Detect which cell encompasses the target text, then output its (X, Y) center coordinate. 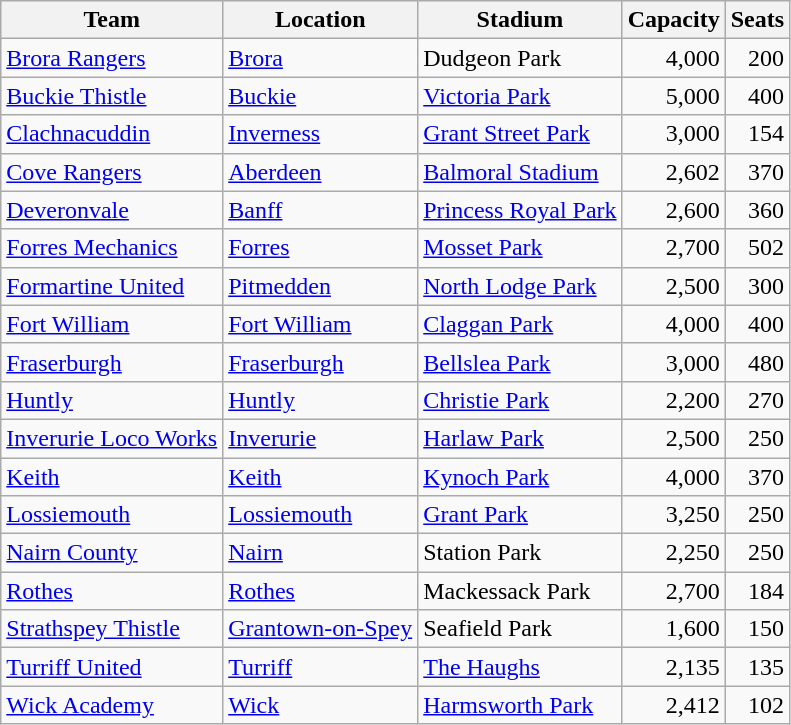
Grant Park (520, 515)
Station Park (520, 553)
Deveronvale (112, 210)
Formartine United (112, 286)
Grantown-on-Spey (320, 629)
Inverness (320, 134)
Strathspey Thistle (112, 629)
Dudgeon Park (520, 58)
2,135 (674, 667)
Forres Mechanics (112, 248)
3,250 (674, 515)
Stadium (520, 20)
Harlaw Park (520, 438)
Clachnacuddin (112, 134)
184 (757, 591)
Inverurie (320, 438)
Banff (320, 210)
Grant Street Park (520, 134)
502 (757, 248)
Location (320, 20)
Nairn (320, 553)
480 (757, 362)
Nairn County (112, 553)
Seats (757, 20)
2,200 (674, 400)
Team (112, 20)
2,602 (674, 172)
Princess Royal Park (520, 210)
300 (757, 286)
360 (757, 210)
Brora (320, 58)
Brora Rangers (112, 58)
Inverurie Loco Works (112, 438)
The Haughs (520, 667)
Harmsworth Park (520, 705)
Aberdeen (320, 172)
Cove Rangers (112, 172)
1,600 (674, 629)
Bellslea Park (520, 362)
270 (757, 400)
Capacity (674, 20)
2,600 (674, 210)
Pitmedden (320, 286)
Victoria Park (520, 96)
Turriff (320, 667)
154 (757, 134)
150 (757, 629)
135 (757, 667)
Mosset Park (520, 248)
Forres (320, 248)
Wick (320, 705)
2,250 (674, 553)
5,000 (674, 96)
Wick Academy (112, 705)
Turriff United (112, 667)
Buckie Thistle (112, 96)
Balmoral Stadium (520, 172)
North Lodge Park (520, 286)
2,412 (674, 705)
Kynoch Park (520, 477)
Buckie (320, 96)
Christie Park (520, 400)
200 (757, 58)
Claggan Park (520, 324)
Seafield Park (520, 629)
102 (757, 705)
Mackessack Park (520, 591)
